Scan for the cell matching the given text and deliver its [X, Y] coordinate at center. 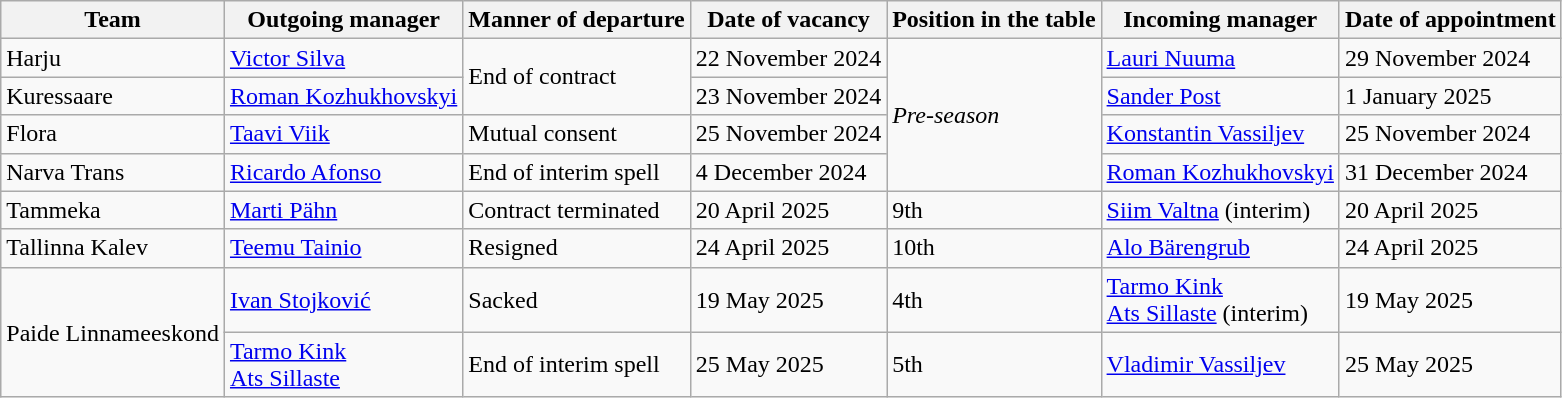
5th [994, 364]
Mutual consent [576, 134]
Alo Bärengrub [1220, 248]
9th [994, 210]
Sacked [576, 300]
Paide Linnameeskond [113, 332]
Siim Valtna (interim) [1220, 210]
Ricardo Afonso [343, 172]
Narva Trans [113, 172]
Outgoing manager [343, 20]
Pre-season [994, 115]
Lauri Nuuma [1220, 58]
Manner of departure [576, 20]
Ivan Stojković [343, 300]
Tammeka [113, 210]
Date of appointment [1450, 20]
Marti Pähn [343, 210]
Flora [113, 134]
22 November 2024 [788, 58]
Vladimir Vassiljev [1220, 364]
Harju [113, 58]
Tarmo Kink Ats Sillaste (interim) [1220, 300]
Taavi Viik [343, 134]
23 November 2024 [788, 96]
Incoming manager [1220, 20]
Sander Post [1220, 96]
Date of vacancy [788, 20]
Teemu Tainio [343, 248]
4th [994, 300]
1 January 2025 [1450, 96]
31 December 2024 [1450, 172]
10th [994, 248]
Tallinna Kalev [113, 248]
Team [113, 20]
Resigned [576, 248]
End of contract [576, 77]
Victor Silva [343, 58]
29 November 2024 [1450, 58]
4 December 2024 [788, 172]
Kuressaare [113, 96]
Konstantin Vassiljev [1220, 134]
Position in the table [994, 20]
Contract terminated [576, 210]
Tarmo Kink Ats Sillaste [343, 364]
